Detect which cell encompasses the target text, then output its [X, Y] center coordinate. 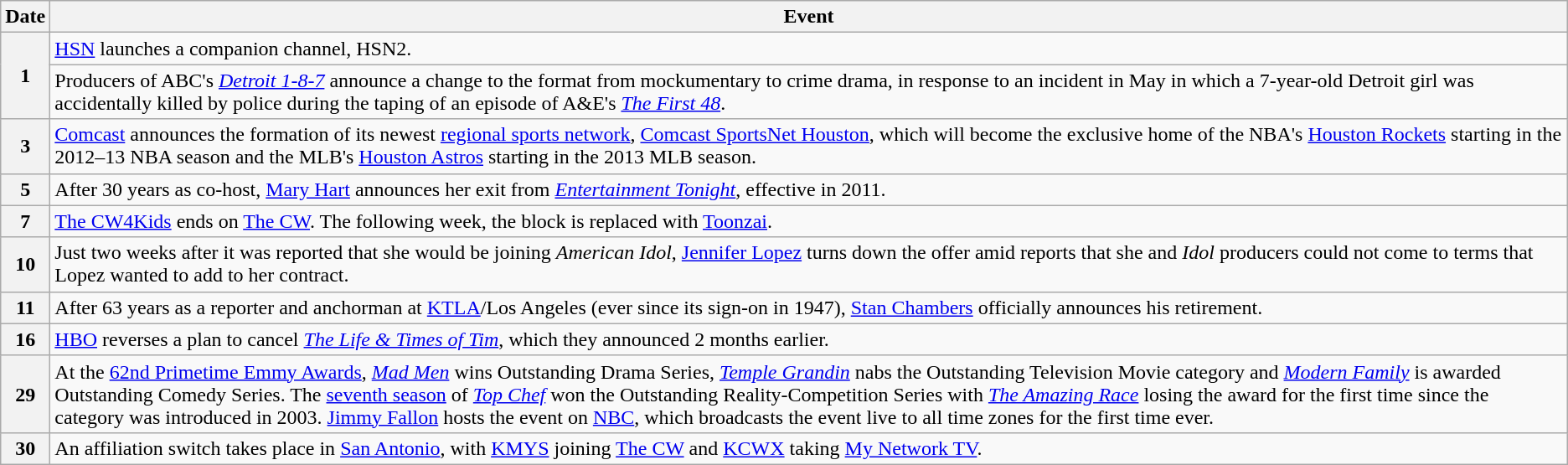
1 [25, 75]
7 [25, 221]
After 30 years as co-host, Mary Hart announces her exit from Entertainment Tonight, effective in 2011. [809, 189]
10 [25, 265]
3 [25, 146]
5 [25, 189]
HSN launches a companion channel, HSN2. [809, 49]
An affiliation switch takes place in San Antonio, with KMYS joining The CW and KCWX taking My Network TV. [809, 448]
16 [25, 339]
29 [25, 394]
HBO reverses a plan to cancel The Life & Times of Tim, which they announced 2 months earlier. [809, 339]
The CW4Kids ends on The CW. The following week, the block is replaced with Toonzai. [809, 221]
11 [25, 307]
30 [25, 448]
Event [809, 17]
After 63 years as a reporter and anchorman at KTLA/Los Angeles (ever since its sign-on in 1947), Stan Chambers officially announces his retirement. [809, 307]
Date [25, 17]
